Capture the cell that displays the provided text and extract its (X, Y) central coordinate. 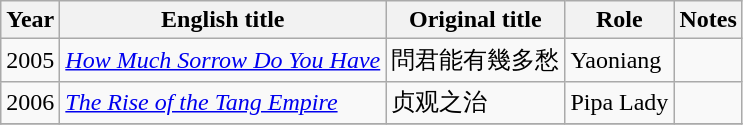
贞观之治 (476, 102)
2005 (30, 60)
English title (223, 20)
Pipa Lady (620, 102)
Year (30, 20)
Role (620, 20)
How Much Sorrow Do You Have (223, 60)
Yaoniang (620, 60)
Notes (708, 20)
2006 (30, 102)
The Rise of the Tang Empire (223, 102)
問君能有幾多愁 (476, 60)
Original title (476, 20)
